From the cell containing the given text, extract its center point as (X, Y) coordinate. 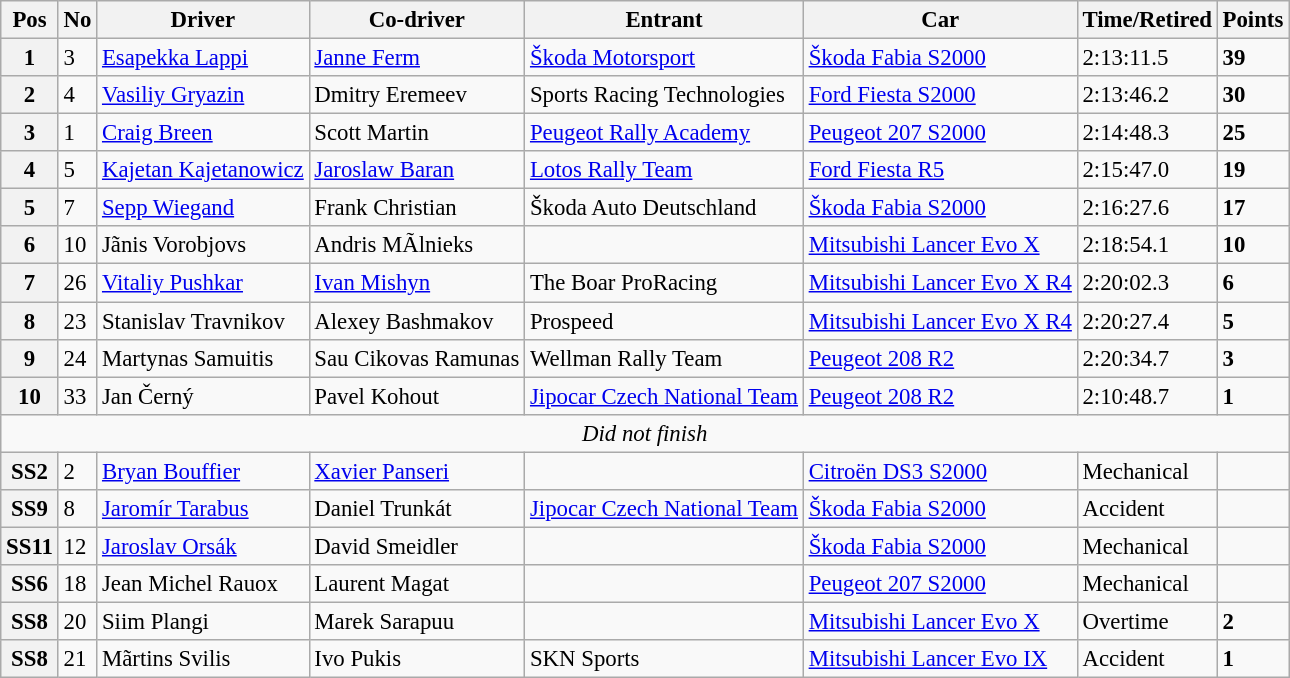
Pos (30, 20)
2:20:27.4 (1147, 321)
33 (77, 396)
Dmitry Eremeev (417, 95)
Xavier Panseri (417, 471)
19 (1252, 170)
2:13:11.5 (1147, 58)
Jean Michel Rauox (203, 584)
Car (940, 20)
2:10:48.7 (1147, 396)
Points (1252, 20)
Craig Breen (203, 133)
2:13:46.2 (1147, 95)
Laurent Magat (417, 584)
Sau Cikovas Ramunas (417, 358)
SS6 (30, 584)
Vasiliy Gryazin (203, 95)
Mitsubishi Lancer Evo IX (940, 659)
2:16:27.6 (1147, 208)
Vitaliy Pushkar (203, 283)
Škoda Auto Deutschland (664, 208)
Did not finish (645, 433)
David Smeidler (417, 546)
Jaromír Tarabus (203, 509)
Scott Martin (417, 133)
Prospeed (664, 321)
Škoda Motorsport (664, 58)
Daniel Trunkát (417, 509)
No (77, 20)
25 (1252, 133)
Peugeot Rally Academy (664, 133)
Lotos Rally Team (664, 170)
The Boar ProRacing (664, 283)
Jaroslav Orsák (203, 546)
Entrant (664, 20)
Pavel Kohout (417, 396)
Martynas Samuitis (203, 358)
Ford Fiesta S2000 (940, 95)
Sports Racing Technologies (664, 95)
18 (77, 584)
Ivan Mishyn (417, 283)
Ivo Pukis (417, 659)
Wellman Rally Team (664, 358)
Co-driver (417, 20)
Kajetan Kajetanowicz (203, 170)
26 (77, 283)
20 (77, 621)
2:18:54.1 (1147, 245)
2:15:47.0 (1147, 170)
Bryan Bouffier (203, 471)
Janne Ferm (417, 58)
Mãrtins Svilis (203, 659)
17 (1252, 208)
Esapekka Lappi (203, 58)
SS9 (30, 509)
Ford Fiesta R5 (940, 170)
12 (77, 546)
Sepp Wiegand (203, 208)
39 (1252, 58)
Frank Christian (417, 208)
SS2 (30, 471)
Andris MÃlnieks (417, 245)
Marek Sarapuu (417, 621)
Alexey Bashmakov (417, 321)
Jaroslaw Baran (417, 170)
2:20:02.3 (1147, 283)
23 (77, 321)
Siim Plangi (203, 621)
Citroën DS3 S2000 (940, 471)
9 (30, 358)
Time/Retired (1147, 20)
21 (77, 659)
Jan Černý (203, 396)
Stanislav Travnikov (203, 321)
2:20:34.7 (1147, 358)
Overtime (1147, 621)
SKN Sports (664, 659)
24 (77, 358)
2:14:48.3 (1147, 133)
30 (1252, 95)
Jãnis Vorobjovs (203, 245)
Driver (203, 20)
SS11 (30, 546)
